For the text-containing cell, return its midpoint in (X, Y) coordinate format. 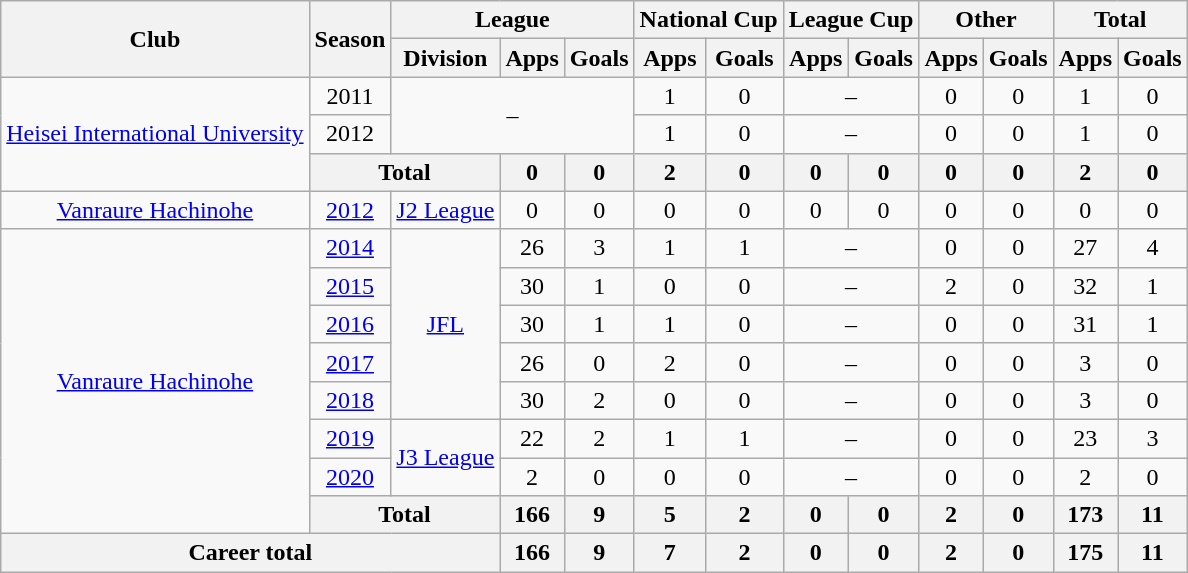
175 (1085, 553)
23 (1085, 438)
22 (532, 438)
JFL (446, 324)
27 (1085, 248)
Division (446, 58)
2017 (350, 362)
2019 (350, 438)
Club (155, 39)
National Cup (708, 20)
2014 (350, 248)
31 (1085, 324)
2016 (350, 324)
J2 League (446, 210)
Heisei International University (155, 134)
32 (1085, 286)
League (512, 20)
173 (1085, 515)
4 (1153, 248)
J3 League (446, 457)
Season (350, 39)
7 (670, 553)
2015 (350, 286)
League Cup (851, 20)
2020 (350, 477)
5 (670, 515)
2018 (350, 400)
2011 (350, 96)
Other (986, 20)
Career total (250, 553)
